Scan for the cell matching the given text and deliver its [X, Y] coordinate at center. 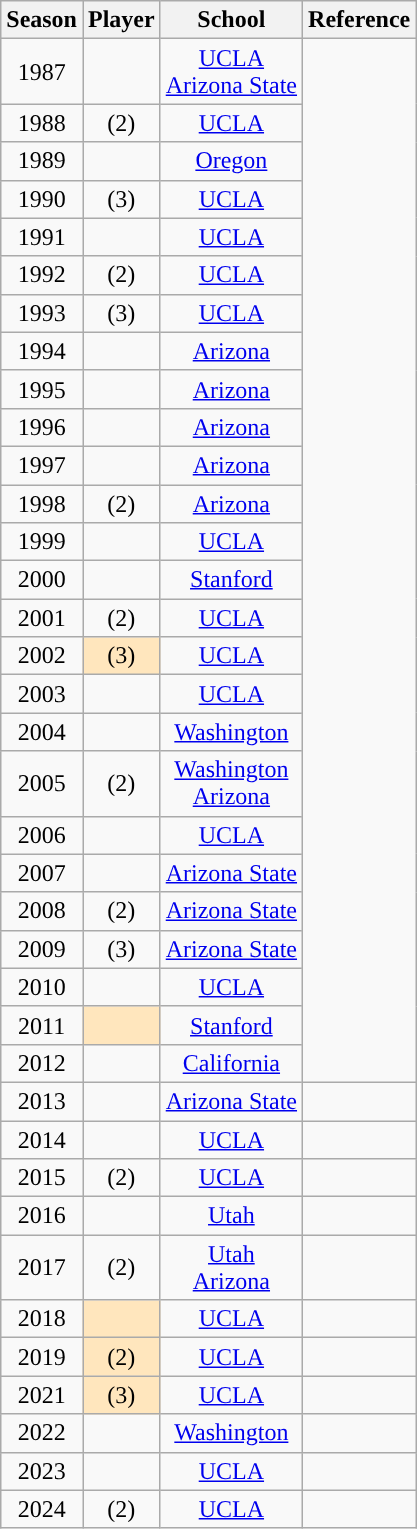
2018 [42, 1319]
Reference [360, 20]
School [231, 20]
Player [121, 20]
2021 [42, 1395]
1996 [42, 427]
2015 [42, 1178]
2019 [42, 1357]
Oregon [231, 161]
1994 [42, 351]
1990 [42, 199]
2006 [42, 835]
2023 [42, 1471]
UCLAArizona State [231, 72]
2000 [42, 580]
2004 [42, 732]
1995 [42, 389]
1998 [42, 503]
2017 [42, 1268]
2010 [42, 987]
2008 [42, 911]
2012 [42, 1063]
1993 [42, 313]
2007 [42, 873]
1992 [42, 275]
1989 [42, 161]
California [231, 1063]
2003 [42, 694]
2001 [42, 618]
Utah [231, 1216]
2013 [42, 1101]
2022 [42, 1433]
1997 [42, 465]
2024 [42, 1509]
2011 [42, 1025]
1999 [42, 542]
1991 [42, 237]
2009 [42, 949]
Washington Arizona [231, 784]
2014 [42, 1139]
UtahArizona [231, 1268]
1987 [42, 72]
2002 [42, 656]
Season [42, 20]
2016 [42, 1216]
2005 [42, 784]
1988 [42, 123]
